Capture the cell that displays the provided text and extract its [X, Y] central coordinate. 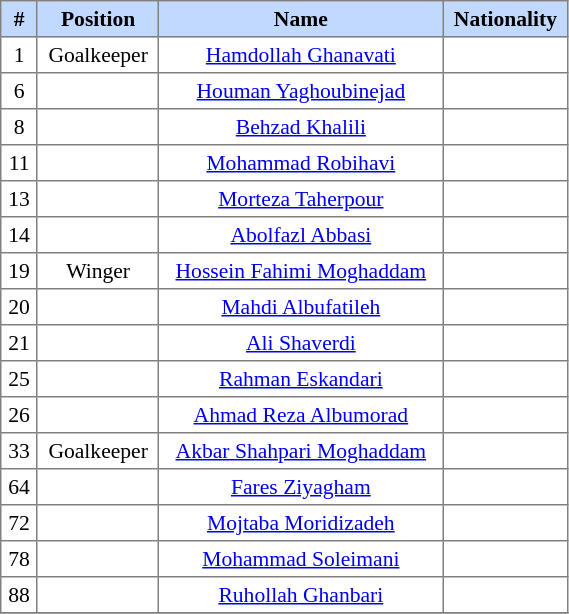
72 [20, 523]
Mojtaba Moridizadeh [301, 523]
78 [20, 559]
33 [20, 451]
64 [20, 487]
Houman Yaghoubinejad [301, 91]
Hossein Fahimi Moghaddam [301, 271]
13 [20, 199]
25 [20, 379]
Ruhollah Ghanbari [301, 595]
21 [20, 343]
Mohammad Robihavi [301, 163]
# [20, 19]
Ahmad Reza Albumorad [301, 415]
Mohammad Soleimani [301, 559]
11 [20, 163]
26 [20, 415]
88 [20, 595]
19 [20, 271]
6 [20, 91]
Nationality [506, 19]
Ali Shaverdi [301, 343]
Behzad Khalili [301, 127]
Morteza Taherpour [301, 199]
Rahman Eskandari [301, 379]
8 [20, 127]
Akbar Shahpari Moghaddam [301, 451]
Winger [98, 271]
1 [20, 55]
Fares Ziyagham [301, 487]
20 [20, 307]
Abolfazl Abbasi [301, 235]
Position [98, 19]
Name [301, 19]
Hamdollah Ghanavati [301, 55]
14 [20, 235]
Mahdi Albufatileh [301, 307]
